Search for the cell housing the specified text and yield its (x, y) center coordinate. 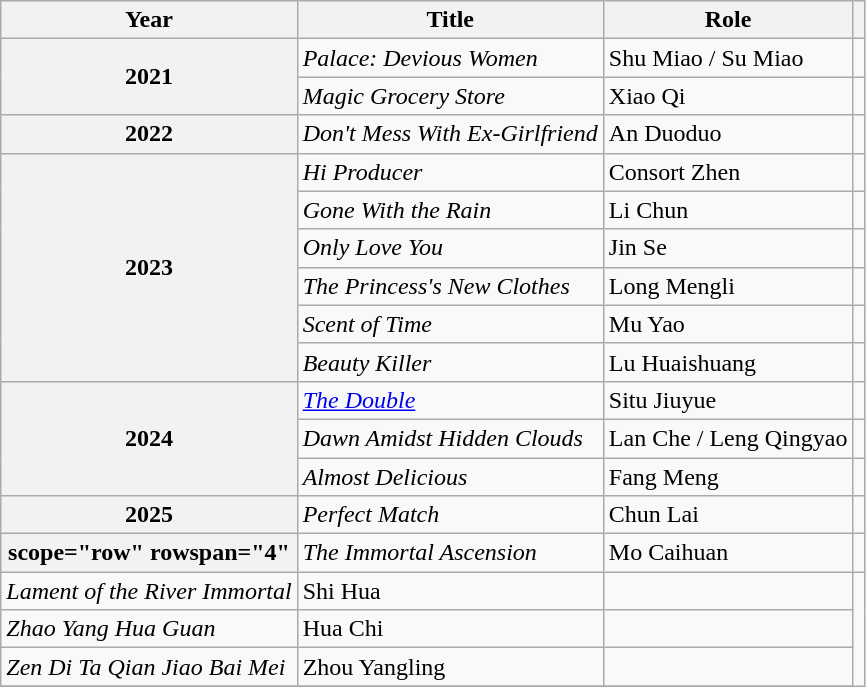
Palace: Devious Women (450, 58)
Only Love You (450, 248)
Almost Delicious (450, 477)
Fang Meng (728, 477)
Zhou Yangling (450, 667)
Chun Lai (728, 515)
Scent of Time (450, 324)
Mo Caihuan (728, 553)
Shi Hua (450, 591)
Gone With the Rain (450, 210)
2024 (149, 438)
Shu Miao / Su Miao (728, 58)
Li Chun (728, 210)
Hua Chi (450, 629)
Hi Producer (450, 172)
2021 (149, 77)
Year (149, 20)
The Immortal Ascension (450, 553)
Situ Jiuyue (728, 400)
Don't Mess With Ex-Girlfriend (450, 134)
Perfect Match (450, 515)
Lament of the River Immortal (149, 591)
Consort Zhen (728, 172)
Magic Grocery Store (450, 96)
Jin Se (728, 248)
2023 (149, 267)
Mu Yao (728, 324)
Long Mengli (728, 286)
The Double (450, 400)
Dawn Amidst Hidden Clouds (450, 438)
The Princess's New Clothes (450, 286)
Role (728, 20)
Lu Huaishuang (728, 362)
2025 (149, 515)
Title (450, 20)
An Duoduo (728, 134)
2022 (149, 134)
scope="row" rowspan="4" (149, 553)
Xiao Qi (728, 96)
Zen Di Ta Qian Jiao Bai Mei (149, 667)
Beauty Killer (450, 362)
Lan Che / Leng Qingyao (728, 438)
Zhao Yang Hua Guan (149, 629)
